Return the [x, y] coordinate for the center point of the cell that contains the specified text.  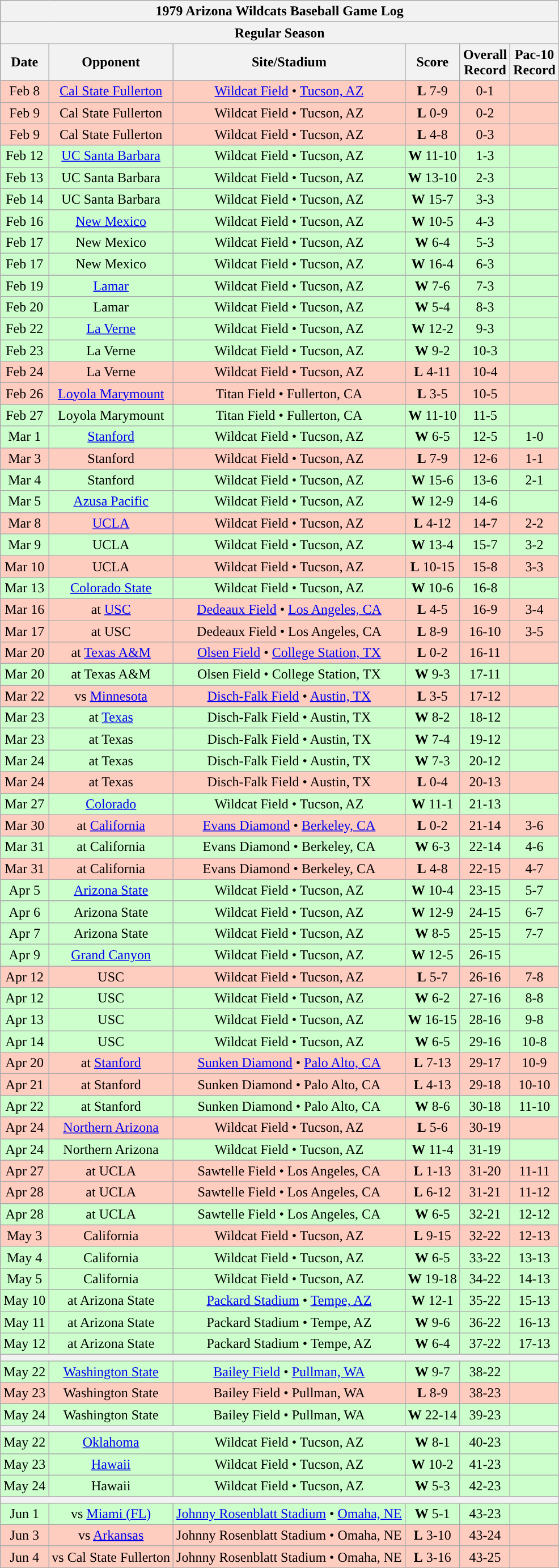
vs Minnesota [111, 696]
Apr 6 [25, 912]
W 22-14 [432, 1415]
32-22 [485, 1236]
15-7 [485, 545]
4-3 [485, 221]
Apr 27 [25, 1171]
21-14 [485, 825]
L 4-13 [432, 1085]
W 10-2 [432, 1464]
3-5 [535, 631]
7-7 [535, 933]
19-12 [485, 739]
May 5 [25, 1279]
W 9-7 [432, 1372]
May 11 [25, 1322]
31-20 [485, 1171]
8-8 [535, 998]
41-23 [485, 1464]
10-9 [535, 1063]
Apr 5 [25, 890]
12-5 [485, 437]
W 5-4 [432, 307]
43-24 [485, 1535]
W 9-6 [432, 1322]
15-8 [485, 566]
11-11 [535, 1171]
Mar 27 [25, 804]
OverallRecord [485, 62]
12-13 [535, 1236]
1-3 [485, 156]
L 0-9 [432, 113]
4-6 [535, 847]
Score [432, 62]
Mar 16 [25, 609]
Mar 17 [25, 631]
14-7 [485, 523]
3-4 [535, 609]
W 15-7 [432, 199]
Colorado State [111, 588]
May 4 [25, 1257]
18-12 [485, 718]
Feb 22 [25, 329]
Mar 30 [25, 825]
22-14 [485, 847]
Apr 22 [25, 1106]
30-18 [485, 1106]
10-3 [485, 351]
30-19 [485, 1128]
11-10 [535, 1106]
36-22 [485, 1322]
L 10-15 [432, 566]
Apr 20 [25, 1063]
W 13-10 [432, 178]
Regular Season [280, 33]
L 1-13 [432, 1171]
Azusa Pacific [111, 501]
7-3 [485, 285]
W 5-3 [432, 1486]
10-8 [535, 1042]
13-13 [535, 1257]
Grand Canyon [111, 955]
L 3-16 [432, 1557]
5-7 [535, 890]
Feb 8 [25, 91]
8-3 [485, 307]
12-12 [535, 1214]
W 10-6 [432, 588]
20-13 [485, 782]
38-23 [485, 1393]
L 4-5 [432, 609]
10-10 [535, 1085]
Site/Stadium [289, 62]
W 10-5 [432, 221]
15-13 [535, 1300]
Pac-10Record [535, 62]
7-8 [535, 976]
W 7-6 [432, 285]
17-13 [535, 1344]
39-23 [485, 1415]
L 5-6 [432, 1128]
Feb 23 [25, 351]
12-6 [485, 458]
Apr 13 [25, 1020]
W 8-6 [432, 1106]
38-22 [485, 1372]
13-6 [485, 480]
6-7 [535, 912]
43-23 [485, 1514]
Date [25, 62]
22-15 [485, 869]
9-8 [535, 1020]
Oklahoma [111, 1443]
Mar 4 [25, 480]
2-3 [485, 178]
0-3 [485, 134]
L 4-12 [432, 523]
Jun 4 [25, 1557]
29-18 [485, 1085]
L 4-11 [432, 372]
Apr 21 [25, 1085]
W 8-5 [432, 933]
Feb 27 [25, 415]
26-16 [485, 976]
Mar 8 [25, 523]
L 9-15 [432, 1236]
27-16 [485, 998]
17-12 [485, 696]
L 7-13 [432, 1063]
43-25 [485, 1557]
23-15 [485, 890]
16-9 [485, 609]
W 16-15 [432, 1020]
29-16 [485, 1042]
Mar 10 [25, 566]
Apr 7 [25, 933]
Mar 3 [25, 458]
29-17 [485, 1063]
0-2 [485, 113]
W 5-1 [432, 1514]
2-2 [535, 523]
Feb 24 [25, 372]
W 12-1 [432, 1300]
17-11 [485, 675]
25-15 [485, 933]
vs Cal State Fullerton [111, 1557]
W 6-2 [432, 998]
16-8 [485, 588]
Feb 19 [25, 285]
34-22 [485, 1279]
Feb 20 [25, 307]
28-16 [485, 1020]
26-15 [485, 955]
W 12-2 [432, 329]
L 6-12 [432, 1192]
W 16-4 [432, 264]
42-23 [485, 1486]
10-5 [485, 394]
W 7-4 [432, 739]
W 8-2 [432, 718]
Mar 22 [25, 696]
May 10 [25, 1300]
W 13-4 [432, 545]
Feb 26 [25, 394]
W 11-1 [432, 804]
Mar 5 [25, 501]
Feb 12 [25, 156]
10-4 [485, 372]
16-10 [485, 631]
16-13 [535, 1322]
W 8-1 [432, 1443]
Mar 9 [25, 545]
35-22 [485, 1300]
31-19 [485, 1149]
May 3 [25, 1236]
11-5 [485, 415]
May 12 [25, 1344]
20-12 [485, 761]
Jun 3 [25, 1535]
L 0-4 [432, 782]
Feb 14 [25, 199]
Apr 9 [25, 955]
9-3 [485, 329]
W 19-18 [432, 1279]
L 5-7 [432, 976]
W 11-4 [432, 1149]
Opponent [111, 62]
11-12 [535, 1192]
W 10-4 [432, 890]
1979 Arizona Wildcats Baseball Game Log [280, 11]
Apr 14 [25, 1042]
W 6-3 [432, 847]
37-22 [485, 1344]
1-0 [535, 437]
vs Arkansas [111, 1535]
40-23 [485, 1443]
0-1 [485, 91]
W 15-6 [432, 480]
Feb 13 [25, 178]
31-21 [485, 1192]
Mar 1 [25, 437]
Colorado [111, 804]
14-6 [485, 501]
6-3 [485, 264]
Feb 16 [25, 221]
L 3-10 [432, 1535]
3-6 [535, 825]
vs Miami (FL) [111, 1514]
33-22 [485, 1257]
16-11 [485, 653]
W 9-3 [432, 675]
2-1 [535, 480]
4-7 [535, 869]
3-2 [535, 545]
Mar 13 [25, 588]
32-21 [485, 1214]
W 12-5 [432, 955]
14-13 [535, 1279]
21-13 [485, 804]
24-15 [485, 912]
W 7-3 [432, 761]
Jun 1 [25, 1514]
W 9-2 [432, 351]
1-1 [535, 458]
5-3 [485, 242]
